Find where the given text appears and provide that cell's center as (X, Y) coordinate. 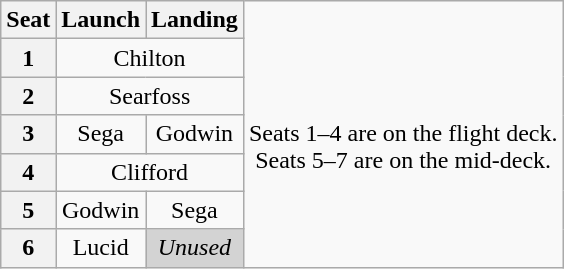
Landing (195, 20)
Unused (195, 248)
5 (28, 210)
Chilton (150, 58)
Lucid (101, 248)
1 (28, 58)
2 (28, 96)
3 (28, 134)
Seats 1–4 are on the flight deck.Seats 5–7 are on the mid-deck. (403, 134)
Clifford (150, 172)
Launch (101, 20)
Seat (28, 20)
Searfoss (150, 96)
6 (28, 248)
4 (28, 172)
